Extract the [x, y] coordinate from the center of the cell holding the provided text.  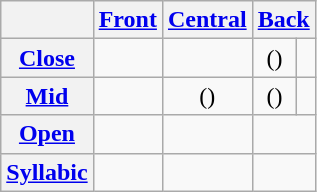
Back [284, 20]
Syllabic [47, 172]
Close [47, 58]
Front [128, 20]
Central [207, 20]
Open [47, 134]
Mid [47, 96]
